Locate the cell with the specified text and output its (x, y) center coordinate. 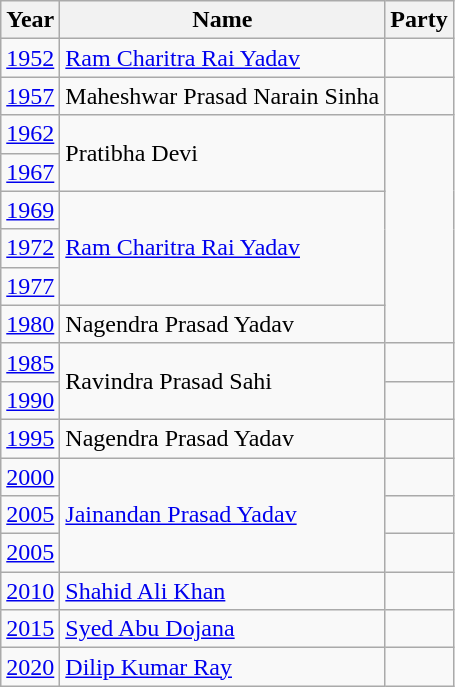
Dilip Kumar Ray (222, 667)
2020 (30, 667)
Shahid Ali Khan (222, 591)
2015 (30, 629)
1967 (30, 172)
1990 (30, 400)
Syed Abu Dojana (222, 629)
Year (30, 20)
2000 (30, 477)
Name (222, 20)
1977 (30, 286)
2010 (30, 591)
Maheshwar Prasad Narain Sinha (222, 96)
1952 (30, 58)
Jainandan Prasad Yadav (222, 515)
Party (419, 20)
Ravindra Prasad Sahi (222, 381)
1985 (30, 362)
1980 (30, 324)
1969 (30, 210)
1995 (30, 438)
1972 (30, 248)
1957 (30, 96)
1962 (30, 134)
Pratibha Devi (222, 153)
